For the text-containing cell, return its midpoint in (X, Y) coordinate format. 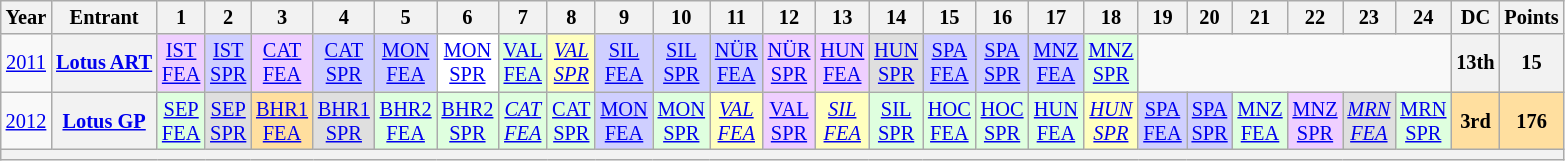
23 (1368, 17)
13 (842, 17)
SEPSPR (228, 121)
MRNSPR (1423, 121)
ISTSPR (228, 63)
176 (1532, 121)
BHR1FEA (282, 121)
22 (1316, 17)
BHR2SPR (467, 121)
13th (1475, 63)
18 (1110, 17)
Year (26, 17)
Entrant (104, 17)
6 (467, 17)
12 (790, 17)
17 (1056, 17)
Points (1532, 17)
5 (406, 17)
3 (282, 17)
HOCSPR (1002, 121)
24 (1423, 17)
2012 (26, 121)
20 (1210, 17)
NÜRFEA (736, 63)
21 (1260, 17)
BHR2FEA (406, 121)
SEPFEA (181, 121)
3rd (1475, 121)
16 (1002, 17)
Lotus ART (104, 63)
14 (896, 17)
2 (228, 17)
1 (181, 17)
NÜRSPR (790, 63)
2011 (26, 63)
4 (344, 17)
DC (1475, 17)
HOCFEA (950, 121)
MRNFEA (1368, 121)
BHR1SPR (344, 121)
7 (522, 17)
8 (571, 17)
9 (624, 17)
Lotus GP (104, 121)
ISTFEA (181, 63)
10 (682, 17)
11 (736, 17)
19 (1162, 17)
